Locate the cell with the specified text and output its [x, y] center coordinate. 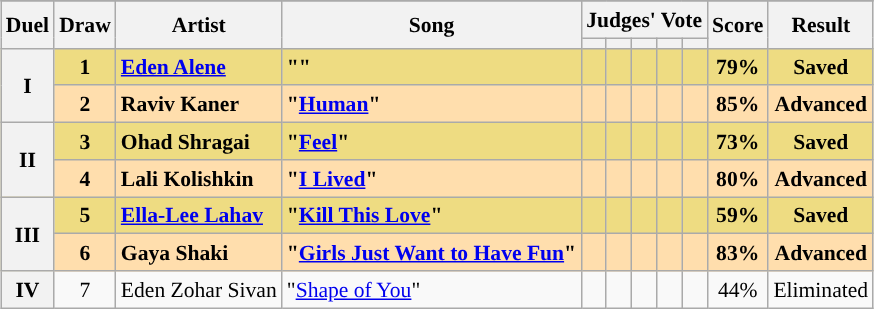
Score [738, 24]
"" [432, 66]
Eden Alene [199, 66]
Duel [28, 24]
"Shape of You" [432, 290]
Judges' Vote [644, 20]
6 [85, 252]
73% [738, 142]
Result [820, 24]
Draw [85, 24]
44% [738, 290]
5 [85, 216]
Ohad Shragai [199, 142]
7 [85, 290]
IV [28, 290]
4 [85, 178]
Song [432, 24]
Eliminated [820, 290]
2 [85, 104]
III [28, 234]
85% [738, 104]
Raviv Kaner [199, 104]
79% [738, 66]
83% [738, 252]
59% [738, 216]
"I Lived" [432, 178]
"Human" [432, 104]
Ella-Lee Lahav [199, 216]
"Girls Just Want to Have Fun" [432, 252]
3 [85, 142]
Artist [199, 24]
II [28, 160]
Lali Kolishkin [199, 178]
"Kill This Love" [432, 216]
80% [738, 178]
Eden Zohar Sivan [199, 290]
I [28, 85]
Gaya Shaki [199, 252]
"Feel" [432, 142]
1 [85, 66]
